Output the (X, Y) coordinate of the center of the cell containing the given text.  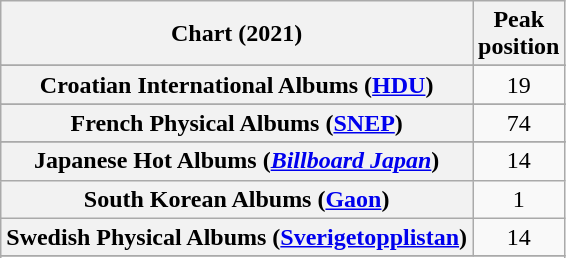
Chart (2021) (237, 34)
19 (519, 85)
French Physical Albums (SNEP) (237, 123)
Japanese Hot Albums (Billboard Japan) (237, 161)
Peakposition (519, 34)
1 (519, 199)
74 (519, 123)
Swedish Physical Albums (Sverigetopplistan) (237, 237)
Croatian International Albums (HDU) (237, 85)
South Korean Albums (Gaon) (237, 199)
